Identify which cell holds the provided text, then report its [X, Y] central coordinate. 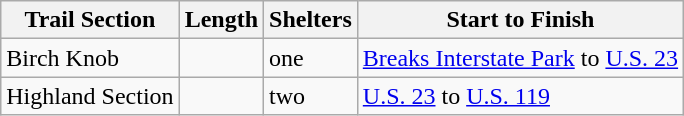
Shelters [311, 20]
Highland Section [90, 96]
Length [221, 20]
Birch Knob [90, 58]
Start to Finish [520, 20]
Breaks Interstate Park to U.S. 23 [520, 58]
U.S. 23 to U.S. 119 [520, 96]
Trail Section [90, 20]
two [311, 96]
one [311, 58]
